Return the (X, Y) coordinate for the center point of the cell that contains the specified text.  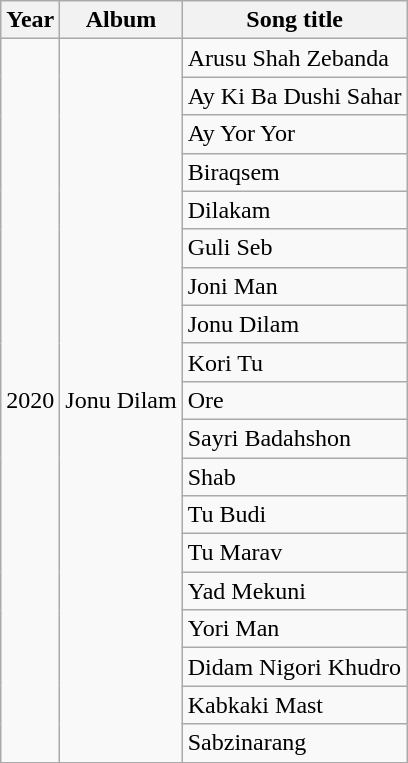
Shab (294, 477)
Guli Seb (294, 248)
Sayri Badahshon (294, 438)
Didam Nigori Khudro (294, 667)
Yad Mekuni (294, 591)
Ay Yor Yor (294, 134)
Sabzinarang (294, 743)
Year (30, 20)
Ay Ki Ba Dushi Sahar (294, 96)
Yori Man (294, 629)
Joni Man (294, 286)
Tu Budi (294, 515)
Biraqsem (294, 172)
2020 (30, 400)
Arusu Shah Zebanda (294, 58)
Album (121, 20)
Tu Marav (294, 553)
Ore (294, 400)
Song title (294, 20)
Dilakam (294, 210)
Kabkaki Mast (294, 705)
Kori Tu (294, 362)
